From the cell containing the given text, extract its center point as [X, Y] coordinate. 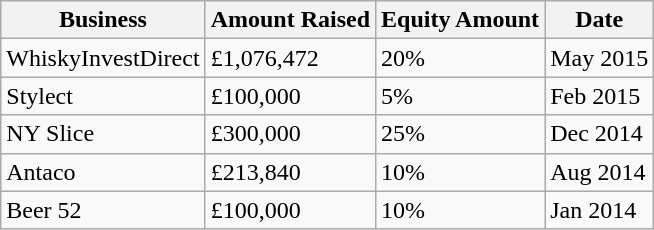
May 2015 [600, 58]
Antaco [103, 172]
Jan 2014 [600, 210]
Beer 52 [103, 210]
25% [460, 134]
Amount Raised [290, 20]
Stylect [103, 96]
Business [103, 20]
Feb 2015 [600, 96]
Equity Amount [460, 20]
WhiskyInvestDirect [103, 58]
Dec 2014 [600, 134]
£1,076,472 [290, 58]
5% [460, 96]
NY Slice [103, 134]
Aug 2014 [600, 172]
Date [600, 20]
20% [460, 58]
£300,000 [290, 134]
£213,840 [290, 172]
